From the cell containing the given text, extract its center point as (X, Y) coordinate. 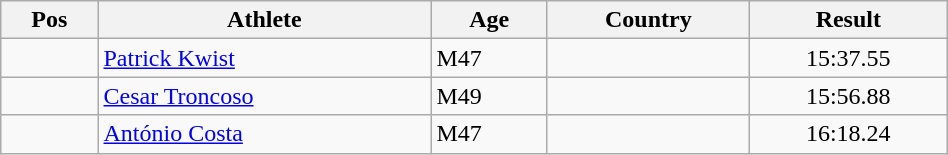
Result (848, 20)
Country (648, 20)
16:18.24 (848, 134)
M49 (490, 96)
António Costa (264, 134)
Athlete (264, 20)
15:56.88 (848, 96)
15:37.55 (848, 58)
Cesar Troncoso (264, 96)
Pos (50, 20)
Patrick Kwist (264, 58)
Age (490, 20)
